Scan for the cell matching the given text and deliver its (x, y) coordinate at center. 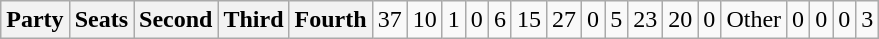
15 (528, 20)
6 (500, 20)
Third (254, 20)
5 (616, 20)
20 (680, 20)
1 (454, 20)
Second (176, 20)
3 (868, 20)
Fourth (330, 20)
23 (646, 20)
Other (754, 20)
Seats (101, 20)
10 (424, 20)
37 (390, 20)
27 (564, 20)
Party (35, 20)
